Identify which cell holds the provided text, then report its [x, y] central coordinate. 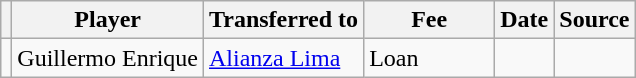
Player [108, 20]
Loan [430, 58]
Date [524, 20]
Transferred to [284, 20]
Alianza Lima [284, 58]
Source [594, 20]
Fee [430, 20]
Guillermo Enrique [108, 58]
